Return (X, Y) of the center of cell containing provided text 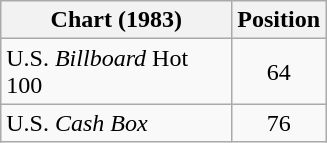
U.S. Billboard Hot 100 (116, 72)
U.S. Cash Box (116, 123)
Chart (1983) (116, 20)
64 (279, 72)
76 (279, 123)
Position (279, 20)
